Detect which cell encompasses the target text, then output its [x, y] center coordinate. 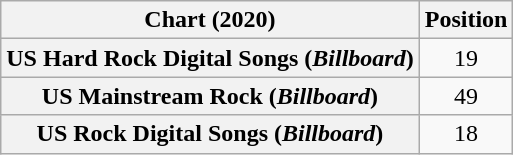
US Rock Digital Songs (Billboard) [210, 134]
49 [466, 96]
Chart (2020) [210, 20]
US Hard Rock Digital Songs (Billboard) [210, 58]
19 [466, 58]
US Mainstream Rock (Billboard) [210, 96]
Position [466, 20]
18 [466, 134]
